Scan for the cell matching the given text and deliver its [x, y] coordinate at center. 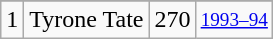
Tyrone Tate [86, 20]
1 [12, 20]
1993–94 [234, 20]
270 [172, 20]
